Scan for the cell matching the given text and deliver its [X, Y] coordinate at center. 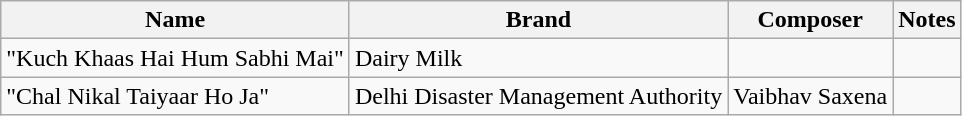
Name [176, 20]
"Chal Nikal Taiyaar Ho Ja" [176, 96]
Vaibhav Saxena [810, 96]
Delhi Disaster Management Authority [538, 96]
"Kuch Khaas Hai Hum Sabhi Mai" [176, 58]
Dairy Milk [538, 58]
Brand [538, 20]
Notes [927, 20]
Composer [810, 20]
